From the cell containing the given text, extract its center point as [x, y] coordinate. 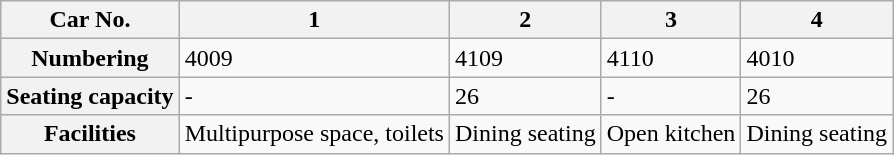
1 [314, 20]
Open kitchen [671, 134]
Numbering [90, 58]
4 [817, 20]
4010 [817, 58]
3 [671, 20]
Seating capacity [90, 96]
Multipurpose space, toilets [314, 134]
4009 [314, 58]
4110 [671, 58]
4109 [525, 58]
Car No. [90, 20]
2 [525, 20]
Facilities [90, 134]
